For the text-containing cell, return its midpoint in [X, Y] coordinate format. 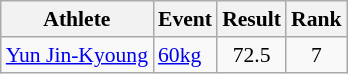
Yun Jin-Kyoung [77, 55]
7 [316, 55]
72.5 [252, 55]
Rank [316, 19]
Event [185, 19]
Athlete [77, 19]
60kg [185, 55]
Result [252, 19]
